Capture the cell that displays the provided text and extract its [x, y] central coordinate. 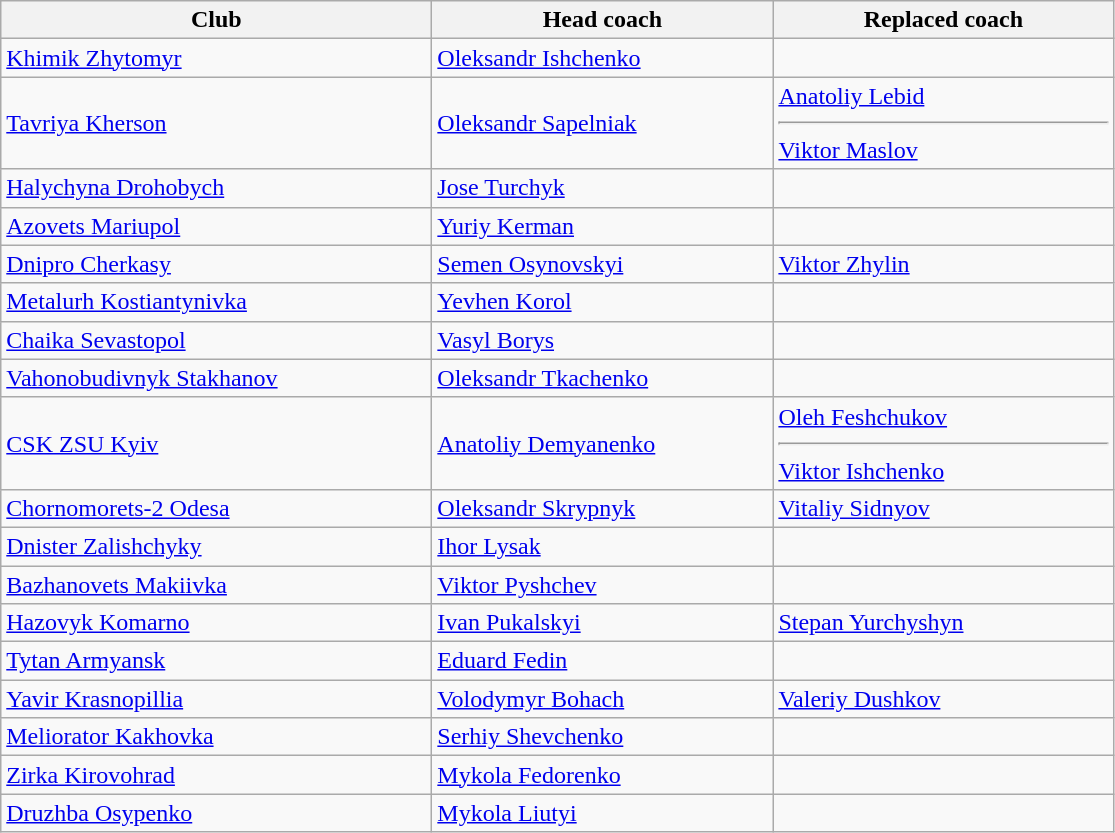
Head coach [602, 20]
Vasyl Borys [602, 340]
Hazovyk Komarno [216, 623]
Bazhanovets Makiivka [216, 585]
Dnipro Cherkasy [216, 264]
Oleh Feshchukov Viktor Ishchenko [944, 443]
Azovets Mariupol [216, 226]
Semen Osynovskyi [602, 264]
Jose Turchyk [602, 188]
Replaced coach [944, 20]
Volodymyr Bohach [602, 699]
Yavir Krasnopillia [216, 699]
Oleksandr Ishchenko [602, 58]
Vitaliy Sidnyov [944, 508]
Ivan Pukalskyi [602, 623]
Tytan Armyansk [216, 661]
Anatoliy Lebid Viktor Maslov [944, 123]
Meliorator Kakhovka [216, 737]
Serhiy Shevchenko [602, 737]
Oleksandr Sapelniak [602, 123]
Eduard Fedin [602, 661]
Yuriy Kerman [602, 226]
Halychyna Drohobych [216, 188]
Metalurh Kostiantynivka [216, 302]
Tavriya Kherson [216, 123]
Yevhen Korol [602, 302]
Valeriy Dushkov [944, 699]
Stepan Yurchyshyn [944, 623]
Khimik Zhytomyr [216, 58]
Anatoliy Demyanenko [602, 443]
Zirka Kirovohrad [216, 775]
Druzhba Osypenko [216, 813]
Mykola Liutyi [602, 813]
Dnister Zalishchyky [216, 546]
Vahonobudivnyk Stakhanov [216, 378]
Ihor Lysak [602, 546]
Mykola Fedorenko [602, 775]
CSK ZSU Kyiv [216, 443]
Chornomorets-2 Odesa [216, 508]
Club [216, 20]
Viktor Zhylin [944, 264]
Viktor Pyshchev [602, 585]
Chaika Sevastopol [216, 340]
Oleksandr Tkachenko [602, 378]
Oleksandr Skrypnyk [602, 508]
